Search for the cell housing the specified text and yield its [X, Y] center coordinate. 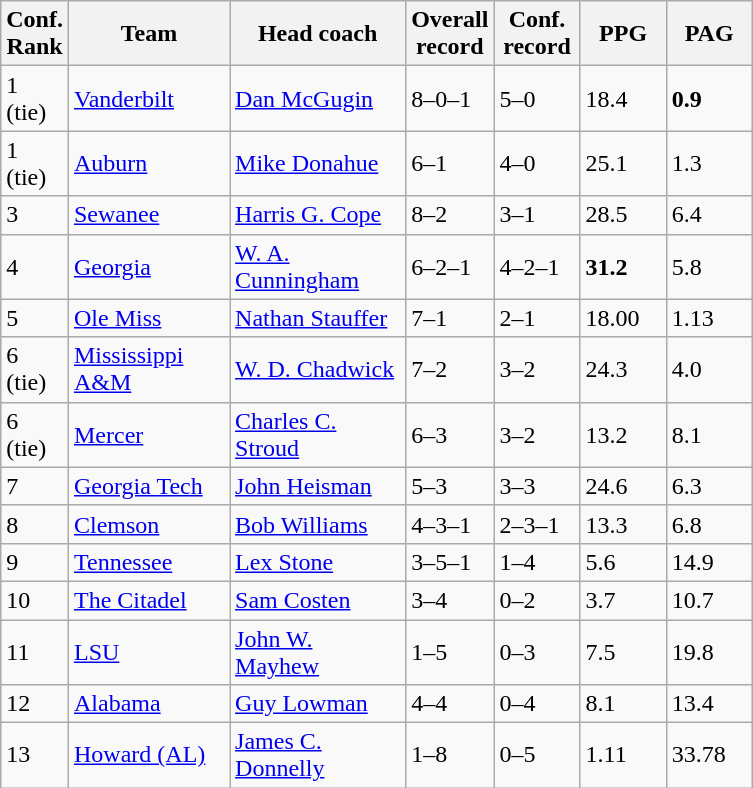
Head coach [318, 34]
Conf. Rank [35, 34]
Sewanee [148, 215]
PPG [623, 34]
The Citadel [148, 600]
Charles C. Stroud [318, 434]
4–2–1 [537, 266]
9 [35, 562]
Lex Stone [318, 562]
Nathan Stauffer [318, 318]
10 [35, 600]
Dan McGugin [318, 98]
1–8 [450, 756]
6.3 [709, 486]
Bob Williams [318, 524]
W. A. Cunningham [318, 266]
Georgia Tech [148, 486]
18.4 [623, 98]
Mississippi A&M [148, 370]
PAG [709, 34]
12 [35, 704]
0–2 [537, 600]
5.8 [709, 266]
W. D. Chadwick [318, 370]
24.6 [623, 486]
0–4 [537, 704]
Georgia [148, 266]
7.5 [623, 652]
3 [35, 215]
7–2 [450, 370]
3–3 [537, 486]
28.5 [623, 215]
5.6 [623, 562]
14.9 [709, 562]
6–1 [450, 164]
5–3 [450, 486]
4–4 [450, 704]
0–3 [537, 652]
7–1 [450, 318]
Team [148, 34]
5 [35, 318]
24.3 [623, 370]
3–5–1 [450, 562]
8–2 [450, 215]
7 [35, 486]
6–2–1 [450, 266]
25.1 [623, 164]
13.2 [623, 434]
10.7 [709, 600]
Guy Lowman [318, 704]
Vanderbilt [148, 98]
6.4 [709, 215]
Auburn [148, 164]
8–0–1 [450, 98]
1.13 [709, 318]
4 [35, 266]
John Heisman [318, 486]
4.0 [709, 370]
0–5 [537, 756]
33.78 [709, 756]
2–3–1 [537, 524]
LSU [148, 652]
1.11 [623, 756]
Mercer [148, 434]
4–0 [537, 164]
John W. Mayhew [318, 652]
3–1 [537, 215]
13.3 [623, 524]
13 [35, 756]
19.8 [709, 652]
6–3 [450, 434]
Harris G. Cope [318, 215]
3–4 [450, 600]
18.00 [623, 318]
Tennessee [148, 562]
6.8 [709, 524]
8 [35, 524]
Mike Donahue [318, 164]
1.3 [709, 164]
Conf. record [537, 34]
Howard (AL) [148, 756]
Clemson [148, 524]
4–3–1 [450, 524]
1–5 [450, 652]
James C. Donnelly [318, 756]
Overall record [450, 34]
3.7 [623, 600]
5–0 [537, 98]
1–4 [537, 562]
Alabama [148, 704]
31.2 [623, 266]
13.4 [709, 704]
Sam Costen [318, 600]
11 [35, 652]
Ole Miss [148, 318]
0.9 [709, 98]
2–1 [537, 318]
